Capture the cell that displays the provided text and extract its [x, y] central coordinate. 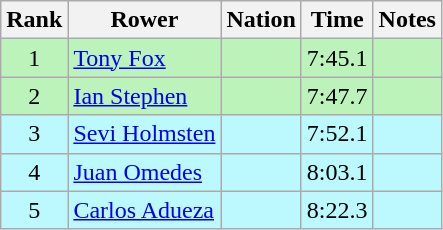
Sevi Holmsten [144, 134]
8:22.3 [337, 210]
2 [34, 96]
Nation [261, 20]
1 [34, 58]
4 [34, 172]
7:52.1 [337, 134]
Notes [407, 20]
Juan Omedes [144, 172]
Carlos Adueza [144, 210]
Ian Stephen [144, 96]
7:47.7 [337, 96]
7:45.1 [337, 58]
Rank [34, 20]
Time [337, 20]
Tony Fox [144, 58]
5 [34, 210]
8:03.1 [337, 172]
3 [34, 134]
Rower [144, 20]
